Pinpoint the cell where the given text exists, returning its (X, Y) midpoint coordinate. 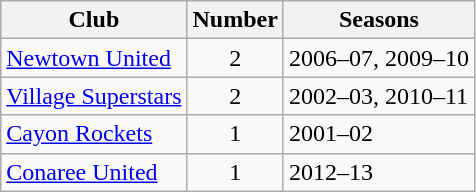
2012–13 (378, 172)
Number (235, 20)
2006–07, 2009–10 (378, 58)
2002–03, 2010–11 (378, 96)
Cayon Rockets (94, 134)
Club (94, 20)
Village Superstars (94, 96)
Newtown United (94, 58)
Conaree United (94, 172)
Seasons (378, 20)
2001–02 (378, 134)
